Identify which cell holds the provided text, then report its (x, y) central coordinate. 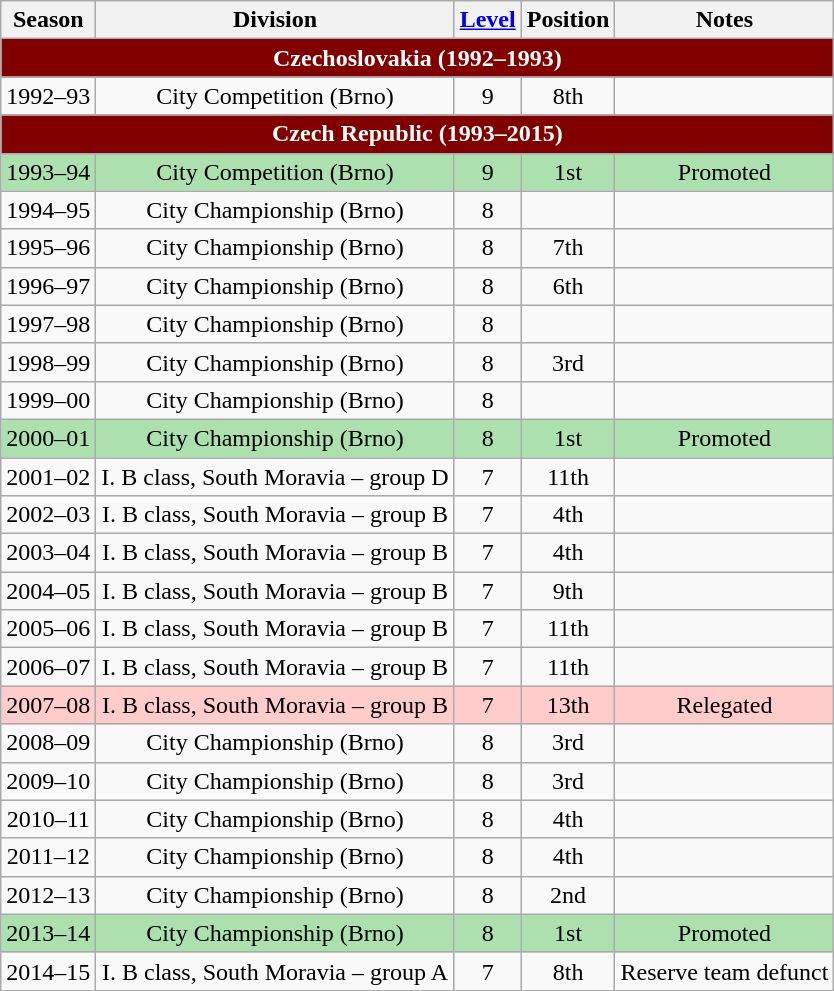
2008–09 (48, 743)
Level (488, 20)
I. B class, South Moravia – group D (275, 477)
2012–13 (48, 895)
1995–96 (48, 248)
9th (568, 591)
Position (568, 20)
6th (568, 286)
2nd (568, 895)
Division (275, 20)
2009–10 (48, 781)
Czech Republic (1993–2015) (418, 134)
2002–03 (48, 515)
Relegated (724, 705)
Czechoslovakia (1992–1993) (418, 58)
13th (568, 705)
Season (48, 20)
2011–12 (48, 857)
1999–00 (48, 400)
1994–95 (48, 210)
7th (568, 248)
2007–08 (48, 705)
1997–98 (48, 324)
2006–07 (48, 667)
1996–97 (48, 286)
2003–04 (48, 553)
2013–14 (48, 933)
2004–05 (48, 591)
1993–94 (48, 172)
2005–06 (48, 629)
2014–15 (48, 971)
1998–99 (48, 362)
Reserve team defunct (724, 971)
1992–93 (48, 96)
Notes (724, 20)
2010–11 (48, 819)
2001–02 (48, 477)
2000–01 (48, 438)
I. B class, South Moravia – group A (275, 971)
